From the cell containing the given text, extract its center point as [X, Y] coordinate. 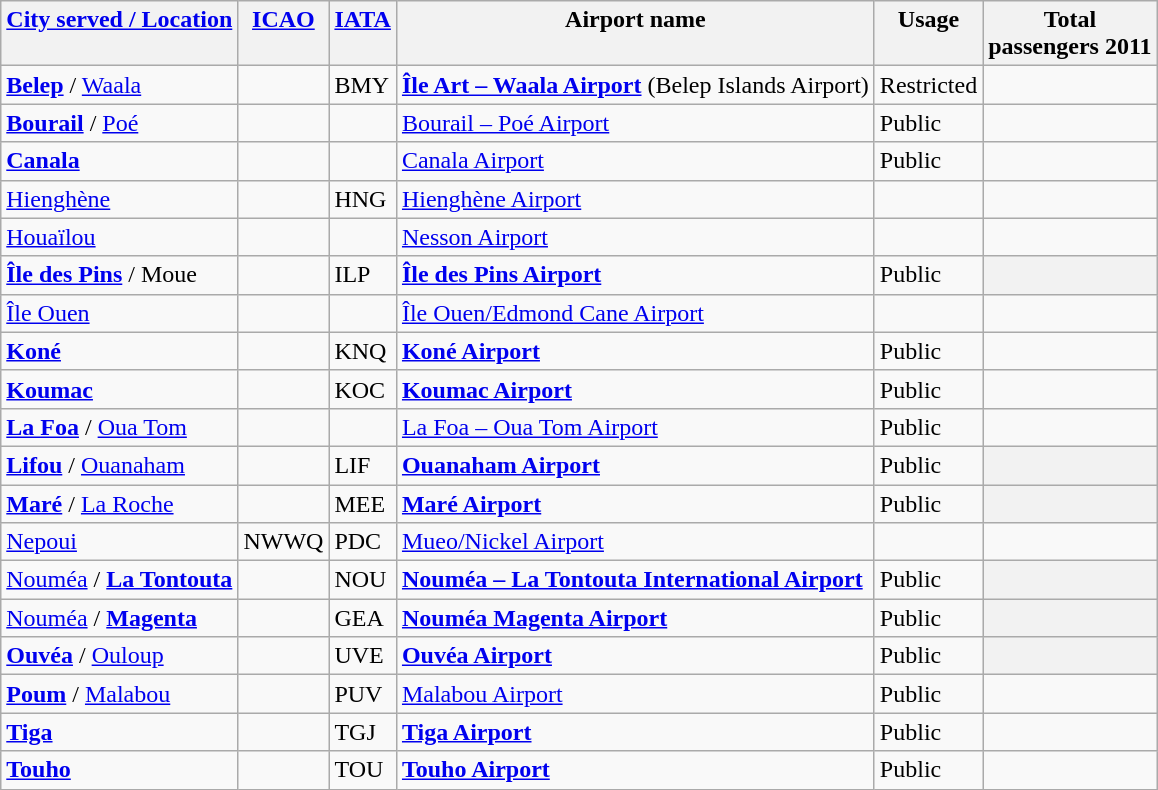
HNG [363, 199]
Tiga Airport [635, 732]
Poum / Malabou [120, 694]
Nouméa / La Tontouta [120, 580]
Usage [928, 34]
Koumac Airport [635, 389]
Hienghène Airport [635, 199]
Houaïlou [120, 237]
Canala [120, 161]
Ouvéa / Ouloup [120, 656]
Canala Airport [635, 161]
KOC [363, 389]
Lifou / Ouanaham [120, 465]
LIF [363, 465]
Bourail / Poé [120, 123]
MEE [363, 503]
KNQ [363, 351]
Nouméa / Magenta [120, 618]
Touho [120, 770]
Koumac [120, 389]
TOU [363, 770]
NOU [363, 580]
Île Ouen/Edmond Cane Airport [635, 313]
ILP [363, 275]
Ouanaham Airport [635, 465]
Maré / La Roche [120, 503]
TGJ [363, 732]
Nouméa Magenta Airport [635, 618]
ICAO [284, 34]
Maré Airport [635, 503]
Ouvéa Airport [635, 656]
Nepoui [120, 542]
Total passengers 2011 [1070, 34]
Malabou Airport [635, 694]
La Foa – Oua Tom Airport [635, 427]
Belep / Waala [120, 85]
Île des Pins Airport [635, 275]
BMY [363, 85]
Restricted [928, 85]
Koné [120, 351]
PUV [363, 694]
Bourail – Poé Airport [635, 123]
Touho Airport [635, 770]
Tiga [120, 732]
PDC [363, 542]
Airport name [635, 34]
IATA [363, 34]
UVE [363, 656]
Hienghène [120, 199]
Île des Pins / Moue [120, 275]
Île Art – Waala Airport (Belep Islands Airport) [635, 85]
Mueo/Nickel Airport [635, 542]
Nesson Airport [635, 237]
La Foa / Oua Tom [120, 427]
Nouméa – La Tontouta International Airport [635, 580]
Koné Airport [635, 351]
NWWQ [284, 542]
Île Ouen [120, 313]
GEA [363, 618]
City served / Location [120, 34]
